Identify which cell holds the provided text, then report its (x, y) central coordinate. 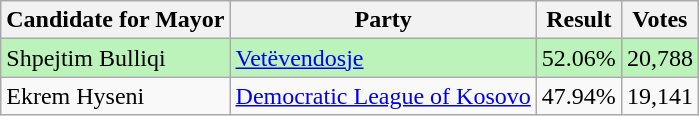
Votes (660, 20)
Democratic League of Kosovo (383, 96)
Candidate for Mayor (116, 20)
Shpejtim Bulliqi (116, 58)
Ekrem Hyseni (116, 96)
19,141 (660, 96)
47.94% (578, 96)
20,788 (660, 58)
Party (383, 20)
52.06% (578, 58)
Result (578, 20)
Vetëvendosje (383, 58)
